Determine the (x, y) coordinate at the center of the cell enclosing the given text.  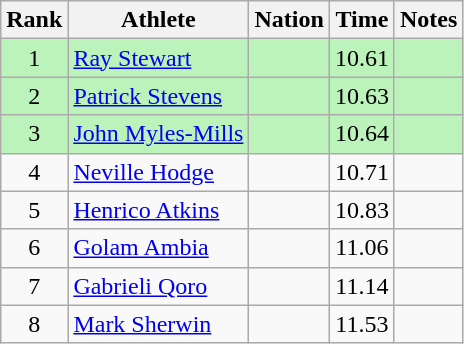
11.14 (362, 286)
Nation (289, 20)
10.63 (362, 96)
10.83 (362, 210)
4 (34, 172)
10.61 (362, 58)
8 (34, 324)
2 (34, 96)
Gabrieli Qoro (158, 286)
6 (34, 248)
Athlete (158, 20)
10.71 (362, 172)
3 (34, 134)
John Myles-Mills (158, 134)
Mark Sherwin (158, 324)
Golam Ambia (158, 248)
Time (362, 20)
10.64 (362, 134)
1 (34, 58)
Ray Stewart (158, 58)
11.53 (362, 324)
Rank (34, 20)
7 (34, 286)
Neville Hodge (158, 172)
Notes (428, 20)
Patrick Stevens (158, 96)
11.06 (362, 248)
5 (34, 210)
Henrico Atkins (158, 210)
